Output the (x, y) coordinate of the center of the cell containing the given text.  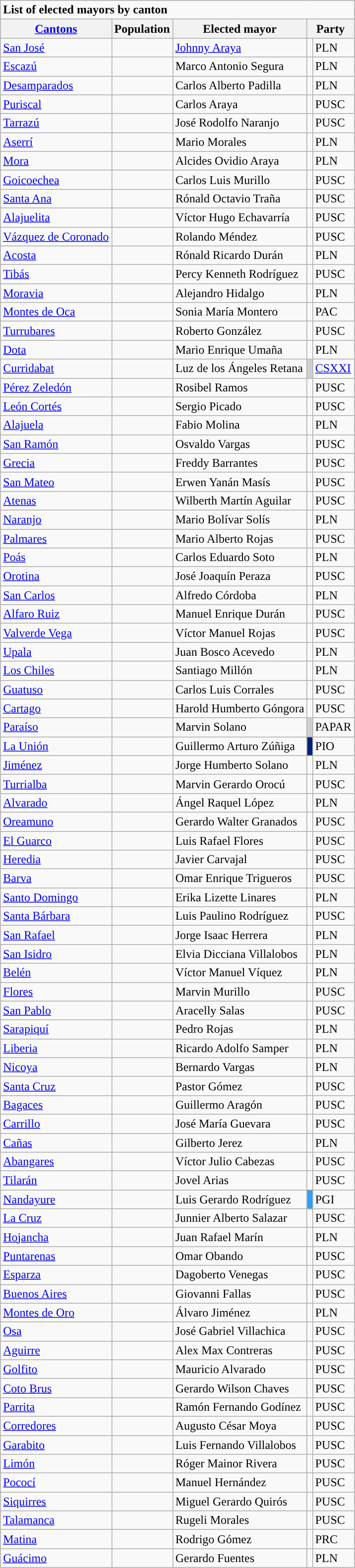
Matina (56, 1539)
Miguel Gerardo Quirós (240, 1502)
Mario Enrique Umaña (240, 350)
Escazú (56, 66)
Víctor Hugo Echavarría (240, 217)
Luz de los Ángeles Retana (240, 369)
Erwen Yanán Masís (240, 482)
Alfaro Ruiz (56, 614)
Freddy Barrantes (240, 463)
Roberto González (240, 331)
Gerardo Walter Granados (240, 821)
Tilarán (56, 1181)
Osvaldo Vargas (240, 444)
Víctor Manuel Víquez (240, 973)
Róger Mainor Rivera (240, 1464)
Puntarenas (56, 1256)
Aguirre (56, 1350)
PRC (333, 1539)
Juan Rafael Marín (240, 1237)
PAPAR (333, 727)
PAC (333, 312)
Santo Domingo (56, 897)
Poás (56, 558)
Aserrí (56, 142)
Heredia (56, 860)
Limón (56, 1464)
San Isidro (56, 954)
Manuel Hernández (240, 1483)
Population (142, 29)
Rugeli Morales (240, 1520)
PIO (333, 746)
Alcides Ovidio Araya (240, 161)
Carlos Araya (240, 104)
Erika Lizette Linares (240, 897)
Golfito (56, 1369)
Nandayure (56, 1199)
Guillermo Arturo Zúñiga (240, 746)
Buenos Aires (56, 1294)
La Cruz (56, 1218)
Hojancha (56, 1237)
Dagoberto Venegas (240, 1275)
San José (56, 48)
Elvia Dicciana Villalobos (240, 954)
Dota (56, 350)
Luis Gerardo Rodríguez (240, 1199)
Barva (56, 878)
Nicoya (56, 1067)
Sarapiquí (56, 1029)
Rosibel Ramos (240, 387)
Mario Alberto Rojas (240, 538)
Gerardo Fuentes (240, 1558)
Upala (56, 652)
Paraíso (56, 727)
Fabio Molina (240, 425)
Gilberto Jerez (240, 1142)
Valverde Vega (56, 633)
Cartago (56, 708)
List of elected mayors by canton (177, 10)
Montes de Oro (56, 1313)
Alajuelita (56, 217)
Wilberth Martín Aguilar (240, 501)
Atenas (56, 501)
Gerardo Wilson Chaves (240, 1388)
Goicoechea (56, 180)
Ricardo Adolfo Samper (240, 1048)
Augusto César Moya (240, 1426)
Esparza (56, 1275)
Los Chiles (56, 671)
Santa Bárbara (56, 916)
Curridabat (56, 369)
Orotina (56, 576)
Rolando Méndez (240, 237)
Sergio Picado (240, 406)
Carlos Alberto Padilla (240, 85)
Grecia (56, 463)
Mario Morales (240, 142)
Luis Paulino Rodríguez (240, 916)
Sonia María Montero (240, 312)
Oreamuno (56, 821)
Santa Ana (56, 198)
Siquirres (56, 1502)
Cañas (56, 1142)
Harold Humberto Góngora (240, 708)
Marco Antonio Segura (240, 66)
Carlos Eduardo Soto (240, 558)
José María Guevara (240, 1124)
Talamanca (56, 1520)
Abangares (56, 1162)
Guatuso (56, 690)
Omar Obando (240, 1256)
Rónald Octavio Traña (240, 198)
Ramón Fernando Godínez (240, 1407)
Party (330, 29)
Flores (56, 992)
Santa Cruz (56, 1086)
Aracelly Salas (240, 1010)
Garabito (56, 1445)
Jiménez (56, 765)
Manuel Enrique Durán (240, 614)
Juan Bosco Acevedo (240, 652)
Vázquez de Coronado (56, 237)
Liberia (56, 1048)
Corredores (56, 1426)
Omar Enrique Trigueros (240, 878)
Elected mayor (240, 29)
Guillermo Aragón (240, 1105)
Guácimo (56, 1558)
Víctor Julio Cabezas (240, 1162)
León Cortés (56, 406)
Naranjo (56, 519)
San Pablo (56, 1010)
Osa (56, 1331)
La Unión (56, 746)
Giovanni Fallas (240, 1294)
Rónald Ricardo Durán (240, 255)
Pococí (56, 1483)
Alfredo Córdoba (240, 595)
Turrubares (56, 331)
Percy Kenneth Rodríguez (240, 274)
Mora (56, 161)
Víctor Manuel Rojas (240, 633)
Montes de Oca (56, 312)
Tarrazú (56, 123)
Alajuela (56, 425)
Palmares (56, 538)
Bernardo Vargas (240, 1067)
Alvarado (56, 803)
Pérez Zeledón (56, 387)
PGI (333, 1199)
Jorge Humberto Solano (240, 765)
Bagaces (56, 1105)
José Gabriel Villachica (240, 1331)
Ángel Raquel López (240, 803)
Mauricio Alvarado (240, 1369)
Tibás (56, 274)
San Carlos (56, 595)
San Ramón (56, 444)
Santiago Millón (240, 671)
Coto Brus (56, 1388)
Jorge Isaac Herrera (240, 935)
Javier Carvajal (240, 860)
Jovel Arias (240, 1181)
José Joaquín Peraza (240, 576)
El Guarco (56, 841)
Álvaro Jiménez (240, 1313)
CSXXI (333, 369)
Junnier Alberto Salazar (240, 1218)
Luis Rafael Flores (240, 841)
Mario Bolívar Solís (240, 519)
Carlos Luis Murillo (240, 180)
Pastor Gómez (240, 1086)
Parrita (56, 1407)
Marvin Solano (240, 727)
Rodrigo Gómez (240, 1539)
San Mateo (56, 482)
Marvin Gerardo Orocú (240, 784)
Carrillo (56, 1124)
Belén (56, 973)
Marvin Murillo (240, 992)
Cantons (56, 29)
Carlos Luis Corrales (240, 690)
San Rafael (56, 935)
Moravia (56, 293)
Luis Fernando Villalobos (240, 1445)
José Rodolfo Naranjo (240, 123)
Puriscal (56, 104)
Pedro Rojas (240, 1029)
Alex Max Contreras (240, 1350)
Alejandro Hidalgo (240, 293)
Acosta (56, 255)
Desamparados (56, 85)
Turrialba (56, 784)
Johnny Araya (240, 48)
